Extract the (x, y) coordinate from the center of the cell holding the provided text.  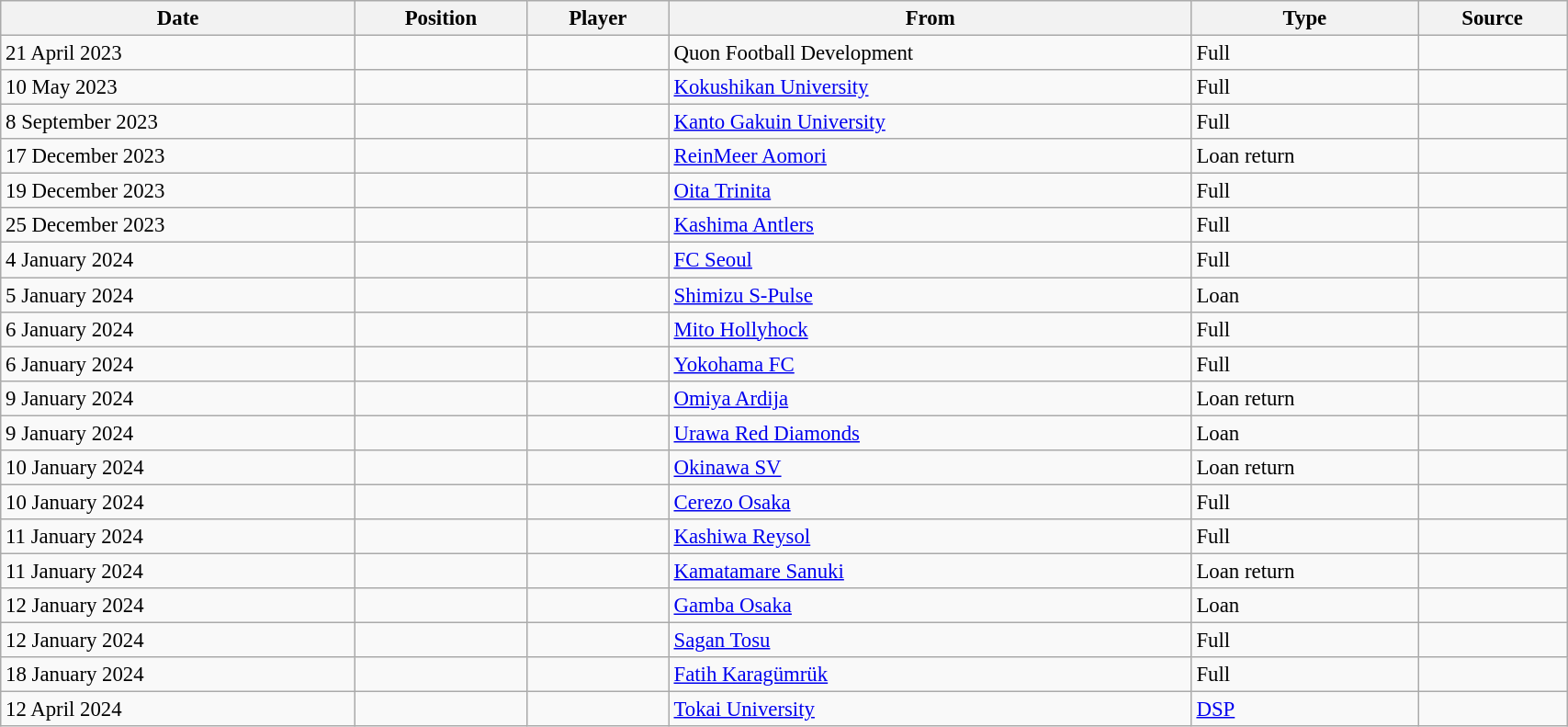
ReinMeer Aomori (930, 156)
Omiya Ardija (930, 398)
Kashiwa Reysol (930, 537)
Type (1304, 18)
Kashima Antlers (930, 225)
Yokohama FC (930, 364)
Okinawa SV (930, 468)
Sagan Tosu (930, 641)
18 January 2024 (178, 675)
Oita Trinita (930, 191)
Mito Hollyhock (930, 329)
4 January 2024 (178, 260)
DSP (1304, 710)
10 May 2023 (178, 87)
19 December 2023 (178, 191)
Position (441, 18)
Urawa Red Diamonds (930, 433)
Fatih Karagümrük (930, 675)
Kamatamare Sanuki (930, 571)
Player (597, 18)
Kanto Gakuin University (930, 122)
From (930, 18)
17 December 2023 (178, 156)
Source (1493, 18)
12 April 2024 (178, 710)
Cerezo Osaka (930, 502)
Kokushikan University (930, 87)
FC Seoul (930, 260)
Tokai University (930, 710)
8 September 2023 (178, 122)
Shimizu S-Pulse (930, 295)
Gamba Osaka (930, 606)
25 December 2023 (178, 225)
21 April 2023 (178, 53)
Date (178, 18)
Quon Football Development (930, 53)
5 January 2024 (178, 295)
